Scan for the cell matching the given text and deliver its (X, Y) coordinate at center. 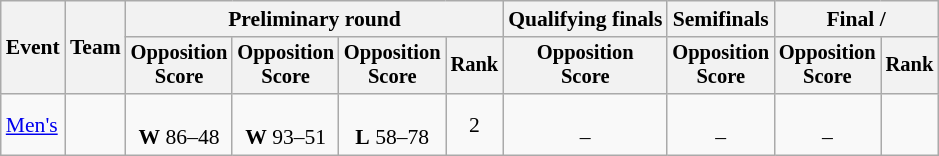
Event (33, 48)
Preliminary round (314, 19)
2 (475, 124)
Qualifying finals (585, 19)
Team (96, 48)
L 58–78 (392, 124)
Final / (856, 19)
W 86–48 (180, 124)
Men's (33, 124)
Semifinals (720, 19)
W 93–51 (286, 124)
